Search for the cell housing the specified text and yield its [x, y] center coordinate. 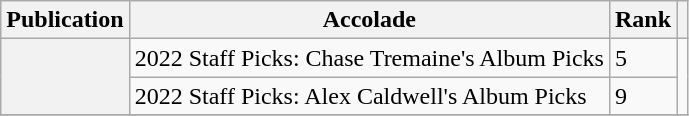
2022 Staff Picks: Alex Caldwell's Album Picks [369, 96]
5 [642, 58]
Publication [65, 20]
Rank [642, 20]
9 [642, 96]
Accolade [369, 20]
2022 Staff Picks: Chase Tremaine's Album Picks [369, 58]
